Return the [x, y] coordinate for the center point of the cell that contains the specified text.  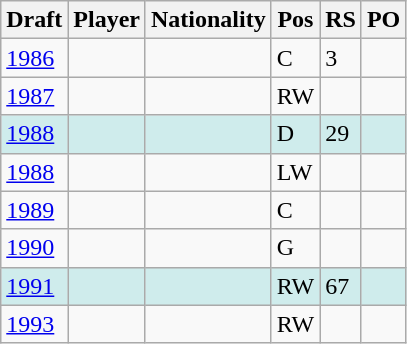
29 [341, 134]
3 [341, 58]
1986 [34, 58]
Pos [295, 20]
G [295, 248]
Nationality [208, 20]
1990 [34, 248]
RS [341, 20]
Draft [34, 20]
LW [295, 172]
D [295, 134]
Player [107, 20]
67 [341, 286]
1991 [34, 286]
1987 [34, 96]
1989 [34, 210]
PO [383, 20]
1993 [34, 324]
